Determine the [X, Y] coordinate at the center of the cell enclosing the given text.  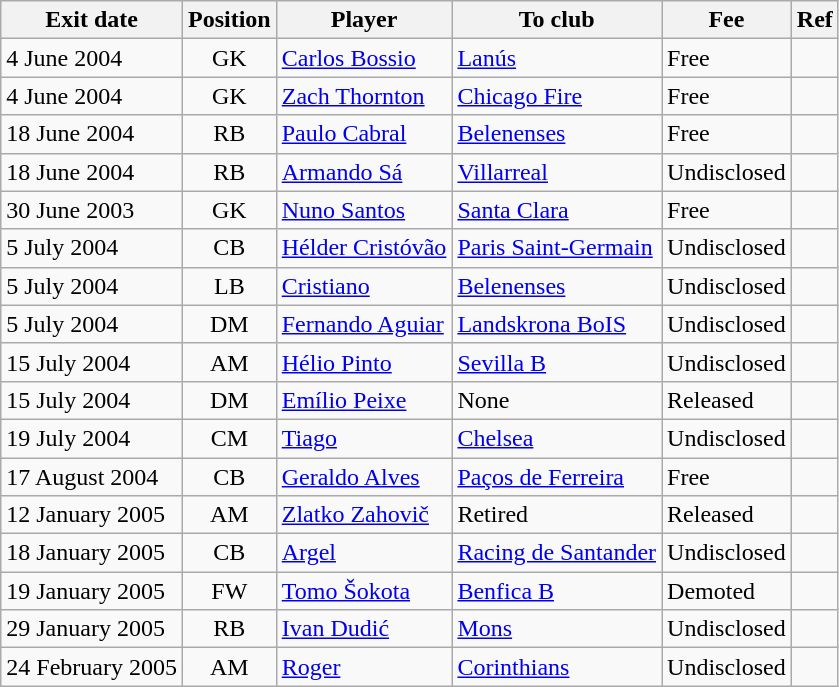
Tiago [364, 438]
Exit date [92, 20]
19 January 2005 [92, 591]
Benfica B [557, 591]
Roger [364, 667]
None [557, 400]
Chicago Fire [557, 96]
Armando Sá [364, 172]
Paços de Ferreira [557, 477]
Ivan Dudić [364, 629]
Ref [814, 20]
19 July 2004 [92, 438]
Paris Saint-Germain [557, 248]
18 January 2005 [92, 553]
17 August 2004 [92, 477]
Landskrona BoIS [557, 324]
30 June 2003 [92, 210]
Fernando Aguiar [364, 324]
Position [229, 20]
Lanús [557, 58]
12 January 2005 [92, 515]
Paulo Cabral [364, 134]
Cristiano [364, 286]
29 January 2005 [92, 629]
Carlos Bossio [364, 58]
Sevilla B [557, 362]
24 February 2005 [92, 667]
Fee [727, 20]
Hélio Pinto [364, 362]
CM [229, 438]
To club [557, 20]
FW [229, 591]
Player [364, 20]
Villarreal [557, 172]
Zlatko Zahovič [364, 515]
Retired [557, 515]
Argel [364, 553]
Zach Thornton [364, 96]
Demoted [727, 591]
Emílio Peixe [364, 400]
Santa Clara [557, 210]
Mons [557, 629]
Racing de Santander [557, 553]
Tomo Šokota [364, 591]
Nuno Santos [364, 210]
Chelsea [557, 438]
Geraldo Alves [364, 477]
Hélder Cristóvão [364, 248]
Corinthians [557, 667]
LB [229, 286]
